Find where the given text appears and provide that cell's center as (x, y) coordinate. 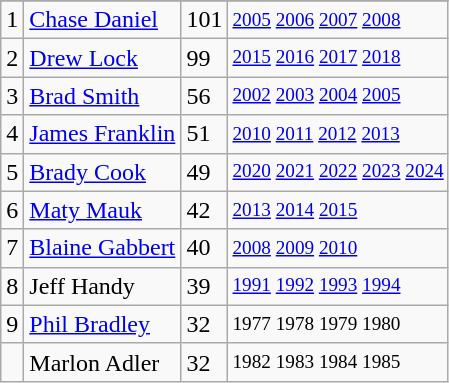
4 (12, 134)
2015 2016 2017 2018 (338, 58)
3 (12, 96)
1977 1978 1979 1980 (338, 324)
2013 2014 2015 (338, 210)
2002 2003 2004 2005 (338, 96)
39 (204, 286)
9 (12, 324)
2 (12, 58)
101 (204, 20)
6 (12, 210)
James Franklin (102, 134)
Drew Lock (102, 58)
Brad Smith (102, 96)
2010 2011 2012 2013 (338, 134)
Jeff Handy (102, 286)
Blaine Gabbert (102, 248)
2008 2009 2010 (338, 248)
2005 2006 2007 2008 (338, 20)
56 (204, 96)
51 (204, 134)
7 (12, 248)
Marlon Adler (102, 362)
8 (12, 286)
40 (204, 248)
Chase Daniel (102, 20)
99 (204, 58)
5 (12, 172)
Maty Mauk (102, 210)
1991 1992 1993 1994 (338, 286)
2020 2021 2022 2023 2024 (338, 172)
49 (204, 172)
1982 1983 1984 1985 (338, 362)
Brady Cook (102, 172)
Phil Bradley (102, 324)
42 (204, 210)
1 (12, 20)
